Return [X, Y] of the center of cell containing provided text 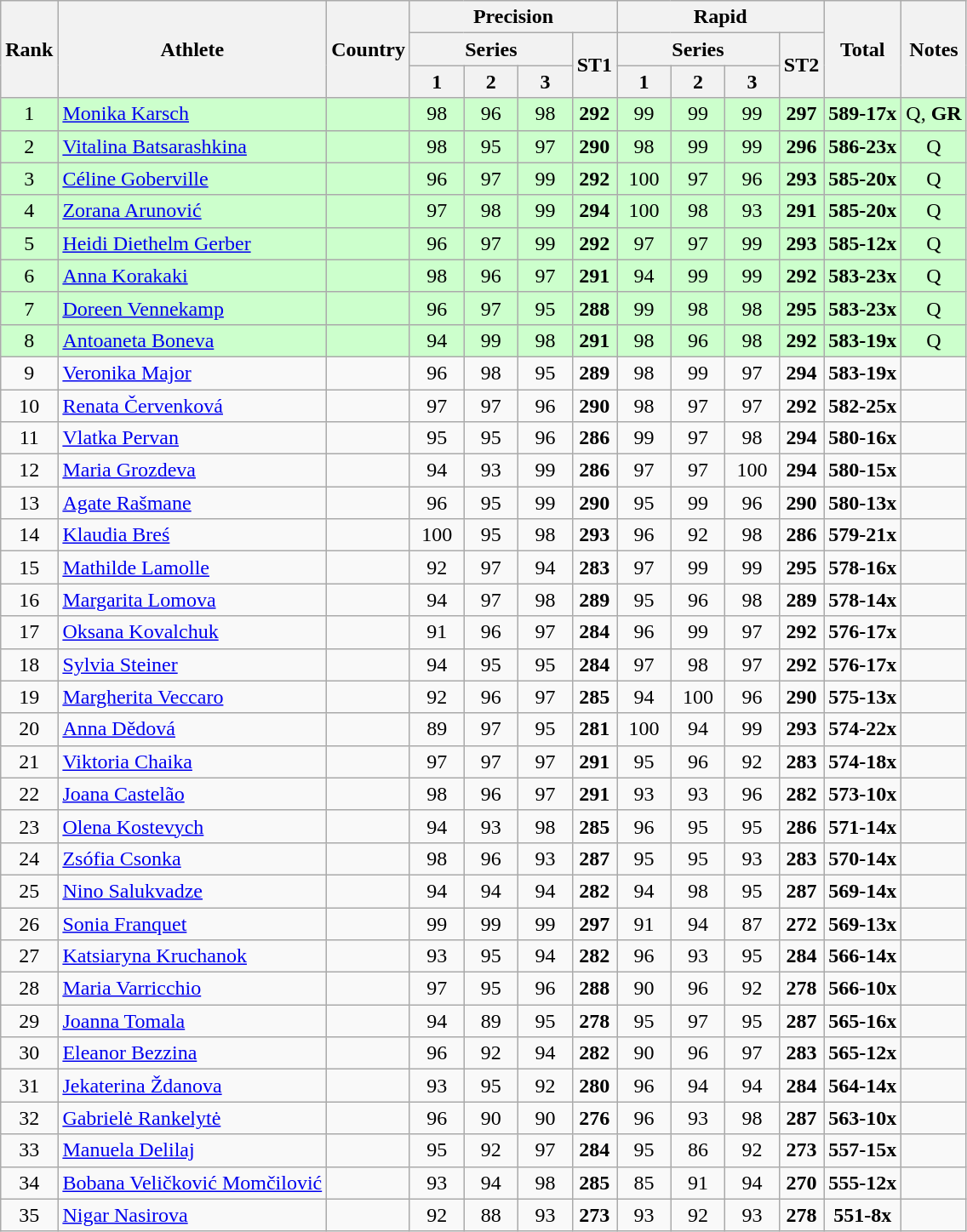
Precision [512, 17]
17 [29, 632]
32 [29, 1118]
20 [29, 729]
574-18x [863, 761]
33 [29, 1150]
Olena Kostevych [192, 826]
Maria Grozdeva [192, 471]
6 [29, 276]
31 [29, 1086]
Agate Rašmane [192, 503]
276 [594, 1118]
28 [29, 989]
557-15x [863, 1150]
ST1 [594, 66]
Vlatka Pervan [192, 438]
566-10x [863, 989]
Country [369, 49]
23 [29, 826]
566-14x [863, 956]
27 [29, 956]
580-16x [863, 438]
Oksana Kovalchuk [192, 632]
Klaudia Breś [192, 535]
5 [29, 243]
24 [29, 858]
87 [752, 923]
88 [491, 1215]
Margherita Veccaro [192, 697]
35 [29, 1215]
563-10x [863, 1118]
30 [29, 1053]
Veronika Major [192, 373]
Q, GR [934, 114]
272 [801, 923]
Total [863, 49]
281 [594, 729]
Doreen Vennekamp [192, 308]
22 [29, 794]
13 [29, 503]
18 [29, 664]
Céline Goberville [192, 179]
29 [29, 1021]
Athlete [192, 49]
Gabrielė Rankelytė [192, 1118]
Sylvia Steiner [192, 664]
11 [29, 438]
34 [29, 1183]
569-14x [863, 891]
8 [29, 340]
Eleanor Bezzina [192, 1053]
Joana Castelão [192, 794]
Sonia Franquet [192, 923]
280 [594, 1086]
12 [29, 471]
21 [29, 761]
Anna Korakaki [192, 276]
586-23x [863, 146]
579-21x [863, 535]
578-16x [863, 568]
585-12x [863, 243]
9 [29, 373]
15 [29, 568]
Zsófia Csonka [192, 858]
Margarita Lomova [192, 600]
Monika Karsch [192, 114]
Viktoria Chaika [192, 761]
86 [698, 1150]
578-14x [863, 600]
16 [29, 600]
569-13x [863, 923]
555-12x [863, 1183]
Heidi Diethelm Gerber [192, 243]
Nino Salukvadze [192, 891]
19 [29, 697]
Nigar Nasirova [192, 1215]
Maria Varricchio [192, 989]
270 [801, 1183]
Notes [934, 49]
10 [29, 406]
551-8x [863, 1215]
25 [29, 891]
14 [29, 535]
589-17x [863, 114]
575-13x [863, 697]
580-13x [863, 503]
296 [801, 146]
574-22x [863, 729]
Antoaneta Boneva [192, 340]
26 [29, 923]
85 [644, 1183]
570-14x [863, 858]
565-12x [863, 1053]
Vitalina Batsarashkina [192, 146]
7 [29, 308]
564-14x [863, 1086]
580-15x [863, 471]
582-25x [863, 406]
Jekaterina Ždanova [192, 1086]
Manuela Delilaj [192, 1150]
Zorana Arunović [192, 211]
Anna Dědová [192, 729]
ST2 [801, 66]
4 [29, 211]
Renata Červenková [192, 406]
573-10x [863, 794]
Mathilde Lamolle [192, 568]
Joanna Tomala [192, 1021]
Katsiaryna Kruchanok [192, 956]
565-16x [863, 1021]
Bobana Veličković Momčilović [192, 1183]
Rapid [720, 17]
571-14x [863, 826]
Rank [29, 49]
